Find where the given text appears and provide that cell's center as [X, Y] coordinate. 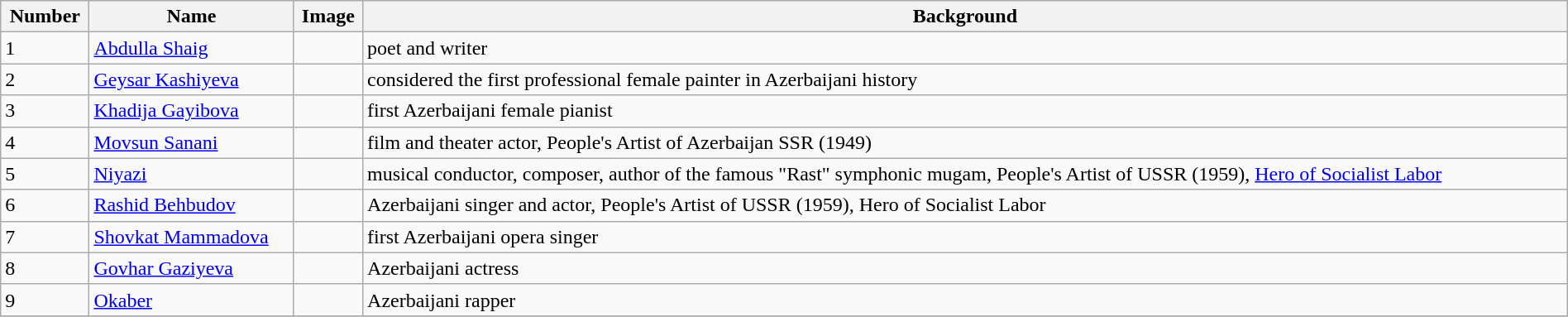
5 [45, 174]
Niyazi [192, 174]
Rashid Behbudov [192, 205]
Movsun Sanani [192, 142]
Khadija Gayibova [192, 111]
film and theater actor, People's Artist of Azerbaijan SSR (1949) [966, 142]
Background [966, 17]
Azerbaijani actress [966, 268]
poet and writer [966, 48]
Name [192, 17]
Okaber [192, 300]
Image [327, 17]
3 [45, 111]
2 [45, 79]
Govhar Gaziyeva [192, 268]
Abdulla Shaig [192, 48]
9 [45, 300]
first Azerbaijani opera singer [966, 237]
8 [45, 268]
first Azerbaijani female pianist [966, 111]
Azerbaijani rapper [966, 300]
Azerbaijani singer and actor, People's Artist of USSR (1959), Hero of Socialist Labor [966, 205]
4 [45, 142]
1 [45, 48]
Shovkat Mammadova [192, 237]
considered the first professional female painter in Azerbaijani history [966, 79]
musical conductor, composer, author of the famous "Rast" symphonic mugam, People's Artist of USSR (1959), Hero of Socialist Labor [966, 174]
Geysar Kashiyeva [192, 79]
7 [45, 237]
6 [45, 205]
Number [45, 17]
